From the cell containing the given text, extract its center point as (X, Y) coordinate. 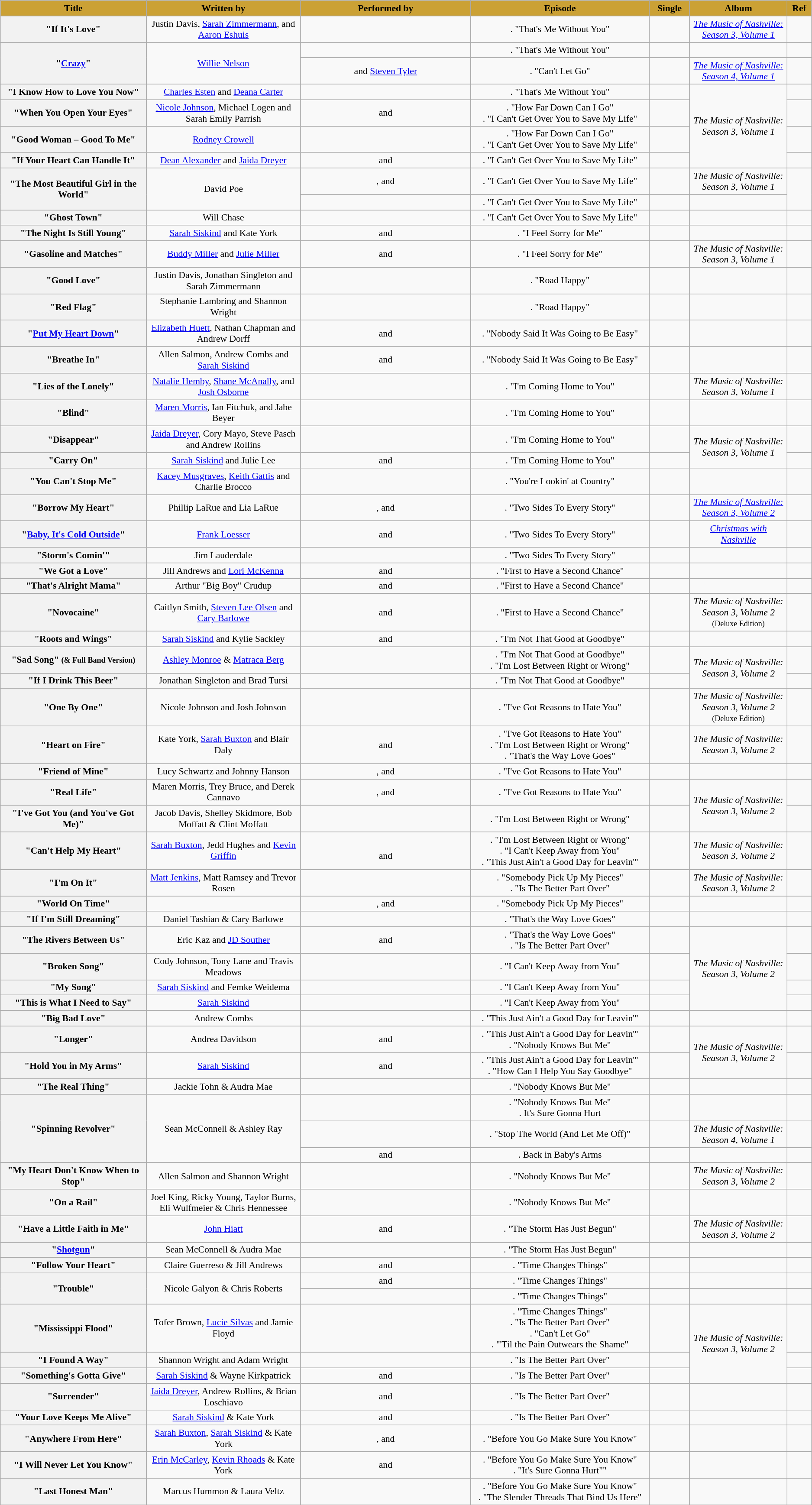
"I've Got You (and You've Got Me)" (74, 819)
"Friend of Mine" (74, 771)
Arthur "Big Boy" Crudup (223, 586)
Justin Davis, Sarah Zimmermann, and Aaron Eshuis (223, 29)
Title (74, 8)
"If I Drink This Beer" (74, 681)
"The Real Thing" (74, 1087)
Dean Alexander and Jaida Dreyer (223, 161)
"One By One" (74, 708)
"I Found A Way" (74, 1360)
. "That's the Way Love Goes" . "Is The Better Part Over" (560, 940)
Ref (799, 8)
Stephanie Lambring and Shannon Wright (223, 307)
"We Got a Love" (74, 571)
Sarah Siskind & Kate York (223, 1418)
. "Before You Go Make Sure You Know" . "The Slender Threads That Bind Us Here" (560, 1492)
"Blind" (74, 413)
"Red Flag" (74, 307)
Allen Salmon, Andrew Combs and Sarah Siskind (223, 360)
Kacey Musgraves, Keith Gattis and Charlie Brocco (223, 482)
. "Somebody Pick Up My Pieces". "Is The Better Part Over" (560, 883)
. "Nobody Knows But Me". It's Sure Gonna Hurt (560, 1108)
"Longer" (74, 1039)
"Big Bad Love" (74, 1019)
. "This Just Ain't a Good Day for Leavin'" . "Nobody Knows But Me" (560, 1039)
"You Can't Stop Me" (74, 482)
"That's Alright Mama" (74, 586)
Sarah Buxton, Sarah Siskind & Kate York (223, 1439)
Jacob Davis, Shelley Skidmore, Bob Moffatt & Clint Moffatt (223, 819)
"Real Life" (74, 793)
"Broken Song" (74, 967)
Maren Morris, Ian Fitchuk, and Jabe Beyer (223, 413)
Matt Jenkins, Matt Ramsey and Trevor Rosen (223, 883)
Sarah Siskind and Julie Lee (223, 460)
"Your Love Keeps Me Alive" (74, 1418)
Jaida Dreyer, Andrew Rollins, & Brian Loschiavo (223, 1396)
Kate York, Sarah Buxton and Blair Daly (223, 745)
Sarah Siskind and Femke Weidema (223, 987)
Episode (560, 8)
"Something's Gotta Give" (74, 1376)
"If I'm Still Dreaming" (74, 919)
David Poe (223, 189)
"If Your Heart Can Handle It" (74, 161)
"World On Time" (74, 904)
Sarah Buxton, Jedd Hughes and Kevin Griffin (223, 851)
Nicole Johnson, Michael Logen and Sarah Emily Parrish (223, 113)
"Roots and Wings" (74, 639)
"I Know How to Love You Now" (74, 92)
Performed by (385, 8)
"Disappear" (74, 439)
"Follow Your Heart" (74, 1265)
Charles Esten and Deana Carter (223, 92)
"The Night Is Still Young" (74, 233)
. "I've Got Reasons to Hate You" . "I'm Lost Between Right or Wrong" . "That's the Way Love Goes" (560, 745)
Jill Andrews and Lori McKenna (223, 571)
"Good Love" (74, 281)
"Heart on Fire" (74, 745)
Willie Nelson (223, 63)
Sarah Siskind & Wayne Kirkpatrick (223, 1376)
"I'm On It" (74, 883)
"Ghost Town" (74, 218)
"Hold You in My Arms" (74, 1065)
"Storm's Comin'" (74, 555)
. "I'm Lost Between Right or Wrong" (560, 819)
"The Rivers Between Us" (74, 940)
"Good Woman – Good To Me" (74, 139)
Eric Kaz and JD Souther (223, 940)
Joel King, Ricky Young, Taylor Burns, Eli Wulfmeier & Chris Hennessee (223, 1202)
"My Heart Don't Know When to Stop" (74, 1176)
John Hiatt (223, 1229)
"I Will Never Let You Know" (74, 1465)
Will Chase (223, 218)
"Last Honest Man" (74, 1492)
. "Stop The World (And Let Me Off)" (560, 1134)
Claire Guerreso & Jill Andrews (223, 1265)
"If It's Love" (74, 29)
Rodney Crowell (223, 139)
. "I'm Not That Good at Goodbye" . "I'm Lost Between Right or Wrong" (560, 660)
. "Before You Go Make Sure You Know" . "It's Sure Gonna Hurt"" (560, 1465)
"Novocaine" (74, 612)
Jim Lauderdale (223, 555)
. "That's the Way Love Goes" (560, 919)
. Back in Baby's Arms (560, 1155)
"Surrender" (74, 1396)
"This is What I Need to Say" (74, 1003)
Jonathan Singleton and Brad Tursi (223, 681)
"Trouble" (74, 1289)
Nicole Johnson and Josh Johnson (223, 708)
Single (670, 8)
Written by (223, 8)
Phillip LaRue and Lia LaRue (223, 508)
"On a Rail" (74, 1202)
Erin McCarley, Kevin Rhoads & Kate York (223, 1465)
. "Time Changes Things" . "Is The Better Part Over" . "Can't Let Go" . "'Til the Pain Outwears the Shame" (560, 1328)
Jackie Tohn & Audra Mae (223, 1087)
Jaida Dreyer, Cory Mayo, Steve Pasch and Andrew Rollins (223, 439)
"Can't Help My Heart" (74, 851)
Sean McConnell & Audra Mae (223, 1250)
"When You Open Your Eyes" (74, 113)
Caitlyn Smith, Steven Lee Olsen and Cary Barlowe (223, 612)
Buddy Miller and Julie Miller (223, 254)
. "This Just Ain't a Good Day for Leavin'" (560, 1019)
Andrea Davidson (223, 1039)
Ashley Monroe & Matraca Berg (223, 660)
Andrew Combs (223, 1019)
Marcus Hummon & Laura Veltz (223, 1492)
Sarah Siskind and Kate York (223, 233)
and Steven Tyler (385, 71)
"Have a Little Faith in Me" (74, 1229)
"The Most Beautiful Girl in the World" (74, 189)
Natalie Hemby, Shane McAnally, and Josh Osborne (223, 386)
Daniel Tashian & Cary Barlowe (223, 919)
Tofer Brown, Lucie Silvas and Jamie Floyd (223, 1328)
"Baby, It's Cold Outside" (74, 534)
. "Before You Go Make Sure You Know" (560, 1439)
. "I'm Lost Between Right or Wrong". "I Can't Keep Away from You" . "This Just Ain't a Good Day for Leavin'" (560, 851)
"Crazy" (74, 63)
Sean McConnell & Ashley Ray (223, 1129)
"Mississippi Flood" (74, 1328)
Nicole Galyon & Chris Roberts (223, 1289)
"My Song" (74, 987)
. "You're Lookin' at Country" (560, 482)
"Breathe In" (74, 360)
Allen Salmon and Shannon Wright (223, 1176)
Album (739, 8)
"Shotgun" (74, 1250)
Sarah Siskind and Kylie Sackley (223, 639)
"Borrow My Heart" (74, 508)
"Carry On" (74, 460)
"Put My Heart Down" (74, 333)
Elizabeth Huett, Nathan Chapman and Andrew Dorff (223, 333)
Cody Johnson, Tony Lane and Travis Meadows (223, 967)
"Gasoline and Matches" (74, 254)
"Lies of the Lonely" (74, 386)
"Spinning Revolver" (74, 1129)
. "Can't Let Go" (560, 71)
Frank Loesser (223, 534)
"Sad Song" (& Full Band Version) (74, 660)
. "Somebody Pick Up My Pieces" (560, 904)
Lucy Schwartz and Johnny Hanson (223, 771)
"Anywhere From Here" (74, 1439)
Justin Davis, Jonathan Singleton and Sarah Zimmermann (223, 281)
Maren Morris, Trey Bruce, and Derek Cannavo (223, 793)
Shannon Wright and Adam Wright (223, 1360)
. "This Just Ain't a Good Day for Leavin'" . "How Can I Help You Say Goodbye" (560, 1065)
Christmas with Nashville (739, 534)
